Provide the (x, y) coordinate of the cell's center where the given text is located.  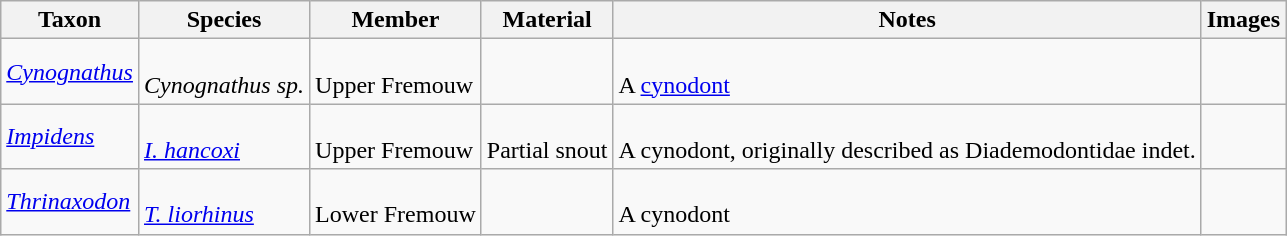
Material (547, 20)
Images (1243, 20)
Thrinaxodon (70, 202)
Notes (907, 20)
A cynodont, originally described as Diademodontidae indet. (907, 136)
Cynognathus sp. (224, 72)
Cynognathus (70, 72)
Species (224, 20)
Member (396, 20)
Partial snout (547, 136)
Impidens (70, 136)
Lower Fremouw (396, 202)
Taxon (70, 20)
T. liorhinus (224, 202)
I. hancoxi (224, 136)
